Return [X, Y] of the center of cell containing provided text 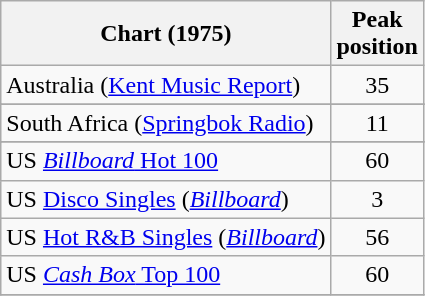
3 [377, 199]
Chart (1975) [166, 34]
35 [377, 85]
56 [377, 237]
11 [377, 123]
US Disco Singles (Billboard) [166, 199]
US Hot R&B Singles (Billboard) [166, 237]
US Billboard Hot 100 [166, 161]
US Cash Box Top 100 [166, 275]
South Africa (Springbok Radio) [166, 123]
Australia (Kent Music Report) [166, 85]
Peakposition [377, 34]
